From the cell containing the given text, extract its center point as [x, y] coordinate. 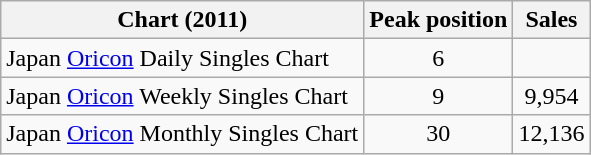
6 [438, 58]
Japan Oricon Monthly Singles Chart [182, 134]
30 [438, 134]
Sales [552, 20]
Peak position [438, 20]
Japan Oricon Weekly Singles Chart [182, 96]
9 [438, 96]
Japan Oricon Daily Singles Chart [182, 58]
9,954 [552, 96]
Chart (2011) [182, 20]
12,136 [552, 134]
